Locate the cell with the specified text and output its [x, y] center coordinate. 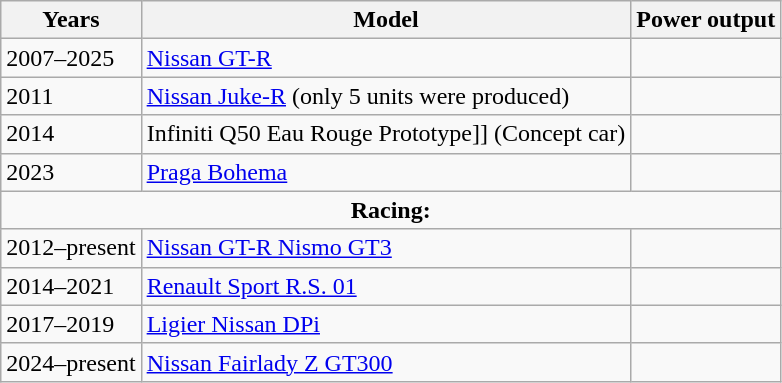
2017–2019 [71, 324]
2007–2025 [71, 58]
Racing: [391, 210]
2014–2021 [71, 286]
2024–present [71, 362]
Ligier Nissan DPi [386, 324]
Model [386, 20]
2014 [71, 134]
Nissan Fairlady Z GT300 [386, 362]
Infiniti Q50 Eau Rouge Prototype]] (Concept car) [386, 134]
2011 [71, 96]
Nissan GT-R [386, 58]
Renault Sport R.S. 01 [386, 286]
Power output [706, 20]
Praga Bohema [386, 172]
Nissan GT-R Nismo GT3 [386, 248]
2023 [71, 172]
2012–present [71, 248]
Nissan Juke-R (only 5 units were produced) [386, 96]
Years [71, 20]
